Capture the cell that displays the provided text and extract its (x, y) central coordinate. 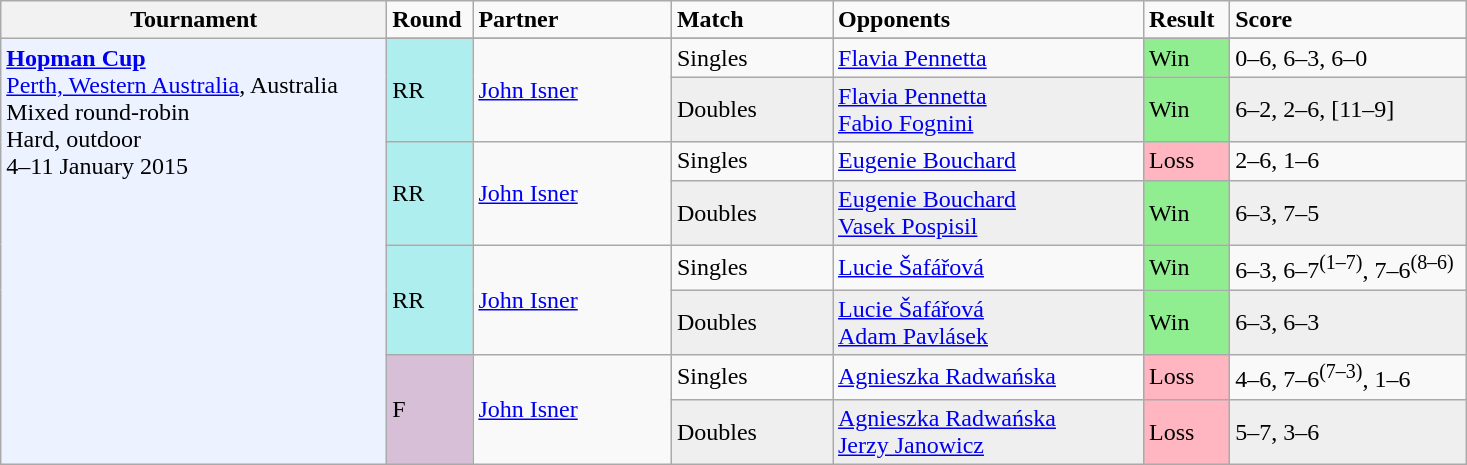
6–3, 7–5 (1348, 212)
F (430, 410)
Eugenie Bouchard Vasek Pospisil (988, 212)
0–6, 6–3, 6–0 (1348, 58)
Tournament (194, 20)
Opponents (988, 20)
Lucie Šafářová (988, 268)
Round (430, 20)
Match (752, 20)
Result (1187, 20)
4–6, 7–6(7–3), 1–6 (1348, 378)
6–3, 6–7(1–7), 7–6(8–6) (1348, 268)
6–2, 2–6, [11–9] (1348, 110)
Partner (572, 20)
2–6, 1–6 (1348, 161)
Lucie Šafářová Adam Pavlásek (988, 322)
Flavia Pennetta Fabio Fognini (988, 110)
Eugenie Bouchard (988, 161)
Score (1348, 20)
Agnieszka Radwańska Jerzy Janowicz (988, 432)
6–3, 6–3 (1348, 322)
Flavia Pennetta (988, 58)
Agnieszka Radwańska (988, 378)
Hopman Cup Perth, Western Australia, AustraliaMixed round-robinHard, outdoor4–11 January 2015 (194, 252)
5–7, 3–6 (1348, 432)
